Return the [X, Y] coordinate for the center point of the cell that contains the specified text.  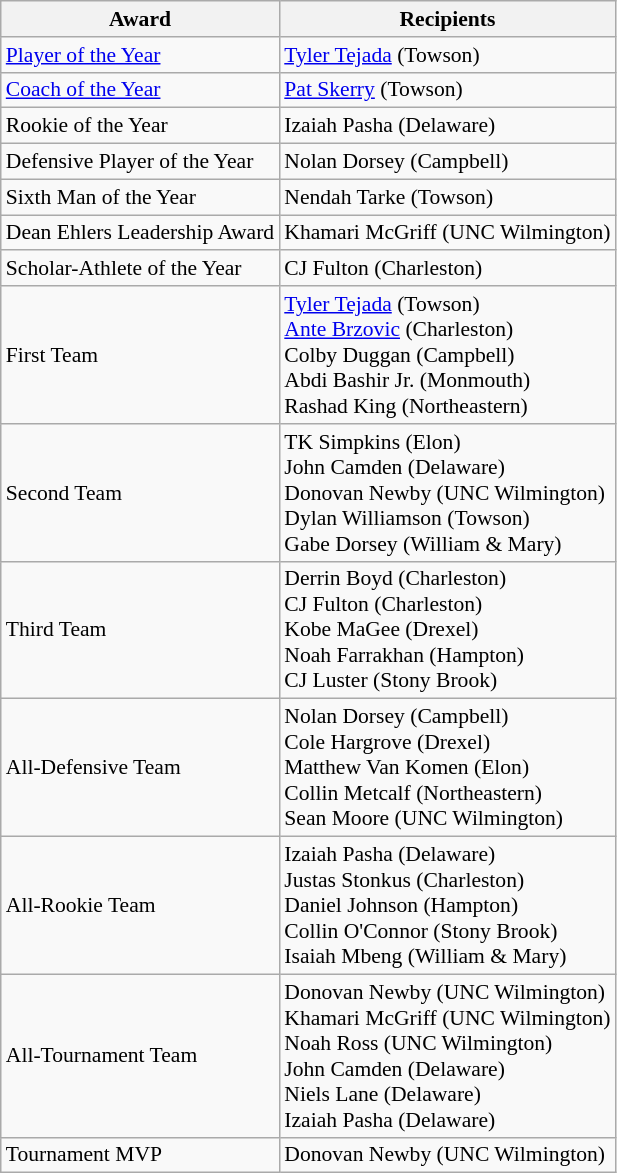
First Team [140, 355]
Third Team [140, 630]
Tyler Tejada (Towson) [447, 55]
Izaiah Pasha (Delaware) [447, 126]
Derrin Boyd (Charleston) CJ Fulton (Charleston) Kobe MaGee (Drexel) Noah Farrakhan (Hampton) CJ Luster (Stony Brook) [447, 630]
Nendah Tarke (Towson) [447, 197]
Award [140, 19]
All-Rookie Team [140, 906]
Nolan Dorsey (Campbell) [447, 162]
Recipients [447, 19]
Izaiah Pasha (Delaware) Justas Stonkus (Charleston) Daniel Johnson (Hampton) Collin O'Connor (Stony Brook) Isaiah Mbeng (William & Mary) [447, 906]
All-Defensive Team [140, 768]
Nolan Dorsey (Campbell) Cole Hargrove (Drexel) Matthew Van Komen (Elon) Collin Metcalf (Northeastern) Sean Moore (UNC Wilmington) [447, 768]
Coach of the Year [140, 90]
CJ Fulton (Charleston) [447, 269]
Dean Ehlers Leadership Award [140, 233]
Tournament MVP [140, 1155]
Rookie of the Year [140, 126]
Second Team [140, 493]
TK Simpkins (Elon) John Camden (Delaware) Donovan Newby (UNC Wilmington) Dylan Williamson (Towson) Gabe Dorsey (William & Mary) [447, 493]
All-Tournament Team [140, 1056]
Defensive Player of the Year [140, 162]
Tyler Tejada (Towson) Ante Brzovic (Charleston) Colby Duggan (Campbell) Abdi Bashir Jr. (Monmouth) Rashad King (Northeastern) [447, 355]
Sixth Man of the Year [140, 197]
Khamari McGriff (UNC Wilmington) [447, 233]
Player of the Year [140, 55]
Pat Skerry (Towson) [447, 90]
Scholar-Athlete of the Year [140, 269]
Donovan Newby (UNC Wilmington) [447, 1155]
